For the text-containing cell, return its midpoint in [X, Y] coordinate format. 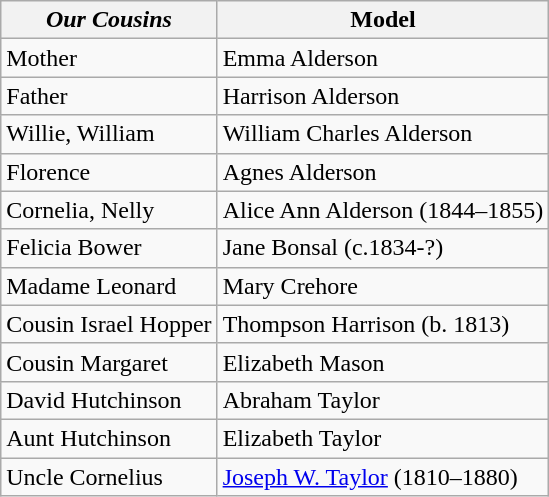
Cousin Israel Hopper [109, 324]
Joseph W. Taylor (1810–1880) [383, 477]
Elizabeth Taylor [383, 438]
Willie, William [109, 134]
Alice Ann Alderson (1844–1855) [383, 210]
Cousin Margaret [109, 362]
Thompson Harrison (b. 1813) [383, 324]
Felicia Bower [109, 248]
William Charles Alderson [383, 134]
Emma Alderson [383, 58]
Aunt Hutchinson [109, 438]
Harrison Alderson [383, 96]
Cornelia, Nelly [109, 210]
Our Cousins [109, 20]
Mother [109, 58]
Abraham Taylor [383, 400]
David Hutchinson [109, 400]
Elizabeth Mason [383, 362]
Father [109, 96]
Mary Crehore [383, 286]
Jane Bonsal (c.1834-?) [383, 248]
Florence [109, 172]
Agnes Alderson [383, 172]
Uncle Cornelius [109, 477]
Model [383, 20]
Madame Leonard [109, 286]
